Output the (x, y) coordinate of the center of the cell containing the given text.  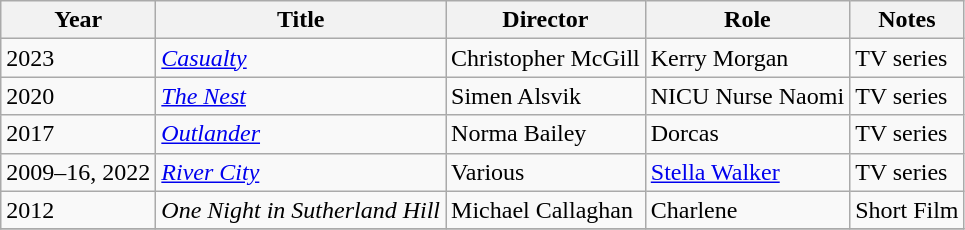
One Night in Sutherland Hill (301, 210)
Title (301, 20)
2012 (78, 210)
Short Film (907, 210)
River City (301, 172)
Christopher McGill (546, 58)
The Nest (301, 96)
Michael Callaghan (546, 210)
NICU Nurse Naomi (747, 96)
Kerry Morgan (747, 58)
Simen Alsvik (546, 96)
Notes (907, 20)
2009–16, 2022 (78, 172)
2023 (78, 58)
Outlander (301, 134)
Director (546, 20)
Dorcas (747, 134)
Casualty (301, 58)
Stella Walker (747, 172)
Year (78, 20)
Various (546, 172)
2020 (78, 96)
2017 (78, 134)
Role (747, 20)
Charlene (747, 210)
Norma Bailey (546, 134)
